Provide the (x, y) coordinate of the cell's center where the given text is located.  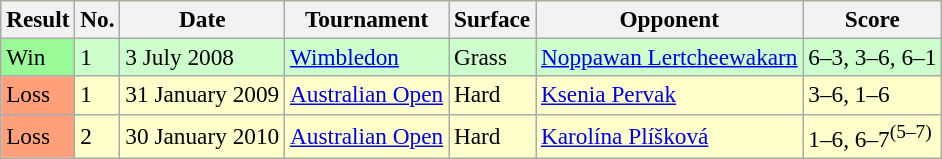
30 January 2010 (202, 136)
6–3, 3–6, 6–1 (872, 57)
2 (98, 136)
Result (38, 19)
1–6, 6–7(5–7) (872, 136)
Wimbledon (367, 57)
Karolína Plíšková (670, 136)
Date (202, 19)
Grass (492, 57)
3 July 2008 (202, 57)
31 January 2009 (202, 95)
Surface (492, 19)
Opponent (670, 19)
3–6, 1–6 (872, 95)
Noppawan Lertcheewakarn (670, 57)
Ksenia Pervak (670, 95)
No. (98, 19)
Score (872, 19)
Tournament (367, 19)
Win (38, 57)
